From the cell containing the given text, extract its center point as (X, Y) coordinate. 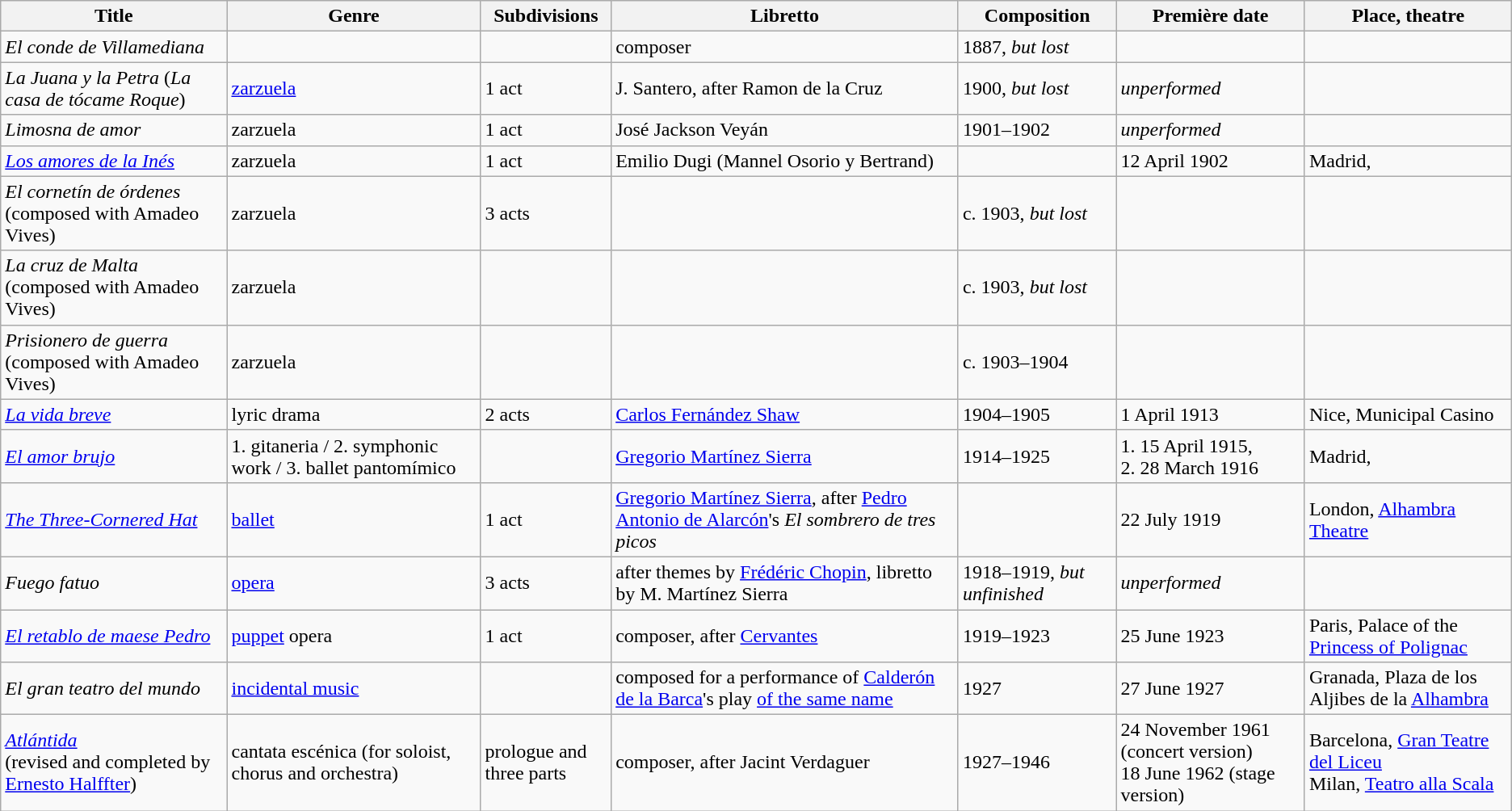
27 June 1927 (1210, 688)
Libretto (785, 16)
1887, but lost (1037, 47)
J. Santero, after Ramon de la Cruz (785, 89)
c. 1903–1904 (1037, 362)
25 June 1923 (1210, 635)
Place, theatre (1408, 16)
El conde de Villamediana (114, 47)
Composition (1037, 16)
1 April 1913 (1210, 414)
24 November 1961 (concert version)18 June 1962 (stage version) (1210, 763)
1900, but lost (1037, 89)
22 July 1919 (1210, 519)
La vida breve (114, 414)
1901–1902 (1037, 130)
prologue and three parts (546, 763)
Gregorio Martínez Sierra, after Pedro Antonio de Alarcón's El sombrero de tres picos (785, 519)
Sub­divisions (546, 16)
The Three-Cornered Hat (114, 519)
1927–1946 (1037, 763)
after themes by Frédéric Chopin, libretto by M. Martínez Sierra (785, 583)
El amor brujo (114, 456)
Limosna de amor (114, 130)
Title (114, 16)
Genre (354, 16)
composer, after Jacint Verdaguer (785, 763)
Carlos Fernández Shaw (785, 414)
1914–1925 (1037, 456)
incidental music (354, 688)
1. gitaneria / 2. symphonic work / 3. ballet pantomímico (354, 456)
1918–1919, but unfinished (1037, 583)
1927 (1037, 688)
puppet opera (354, 635)
ballet (354, 519)
Barcelona, Gran Teatre del LiceuMilan, Teatro alla Scala (1408, 763)
Granada, Plaza de los Aljibes de la Alhambra (1408, 688)
opera (354, 583)
composer (785, 47)
El gran teatro del mundo (114, 688)
Emilio Dugi (Mannel Osorio y Bertrand) (785, 161)
El cornetín de órdenes(composed with Amadeo Vives) (114, 213)
Atlántida(revised and completed by Ernesto Halffter) (114, 763)
cantata escénica (for soloist, chorus and orchestra) (354, 763)
London, Alhambra Theatre (1408, 519)
Prisionero de guerra(composed with Amadeo Vives) (114, 362)
La Juana y la Petra (La casa de tócame Roque) (114, 89)
La cruz de Malta(composed with Amadeo Vives) (114, 288)
Première date (1210, 16)
1919–1923 (1037, 635)
1904–1905 (1037, 414)
Los amores de la Inés (114, 161)
2 acts (546, 414)
lyric drama (354, 414)
12 April 1902 (1210, 161)
Nice, Municipal Casino (1408, 414)
El retablo de maese Pedro (114, 635)
composed for a performance of Calderón de la Barca's play of the same name (785, 688)
José Jackson Veyán (785, 130)
Gregorio Martínez Sierra (785, 456)
1. 15 April 1915,2. 28 March 1916 (1210, 456)
Paris, Palace of the Princess of Polignac (1408, 635)
Fuego fatuo (114, 583)
composer, after Cervantes (785, 635)
